Return the (X, Y) coordinate for the center point of the cell that contains the specified text.  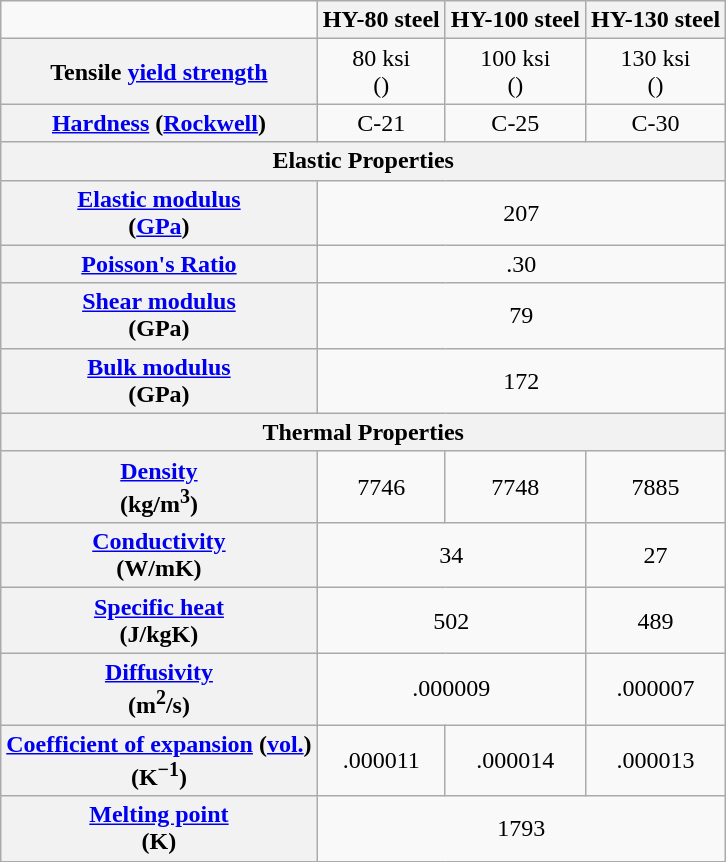
489 (655, 620)
7746 (381, 487)
207 (521, 212)
Specific heat (J/kgK) (159, 620)
.30 (521, 264)
C-21 (381, 123)
80 ksi() (381, 72)
.000007 (655, 689)
Poisson's Ratio (159, 264)
172 (521, 380)
Density (kg/m3) (159, 487)
Thermal Properties (364, 432)
130 ksi() (655, 72)
HY-130 steel (655, 20)
Hardness (Rockwell) (159, 123)
Coefficient of expansion (vol.) (K−1) (159, 761)
1793 (521, 828)
.000013 (655, 761)
C-30 (655, 123)
Elastic modulus (GPa) (159, 212)
Bulk modulus (GPa) (159, 380)
Tensile yield strength (159, 72)
Elastic Properties (364, 161)
34 (451, 556)
502 (451, 620)
Diffusivity (m2/s) (159, 689)
Conductivity (W/mK) (159, 556)
Shear modulus (GPa) (159, 316)
Melting point (K) (159, 828)
100 ksi() (515, 72)
HY-80 steel (381, 20)
7748 (515, 487)
.000011 (381, 761)
79 (521, 316)
7885 (655, 487)
C-25 (515, 123)
HY-100 steel (515, 20)
27 (655, 556)
.000009 (451, 689)
.000014 (515, 761)
